Detect which cell encompasses the target text, then output its [X, Y] center coordinate. 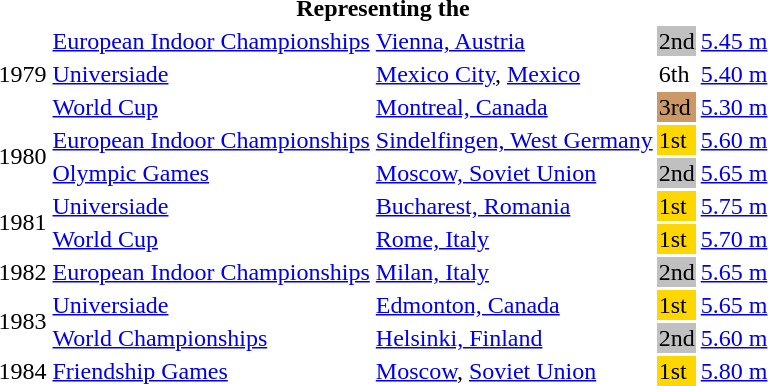
Rome, Italy [514, 239]
Vienna, Austria [514, 41]
6th [676, 74]
Sindelfingen, West Germany [514, 140]
Bucharest, Romania [514, 206]
Olympic Games [211, 173]
3rd [676, 107]
Helsinki, Finland [514, 338]
Milan, Italy [514, 272]
Edmonton, Canada [514, 305]
Friendship Games [211, 371]
World Championships [211, 338]
Mexico City, Mexico [514, 74]
Montreal, Canada [514, 107]
